Determine the (x, y) coordinate at the center of the cell enclosing the given text.  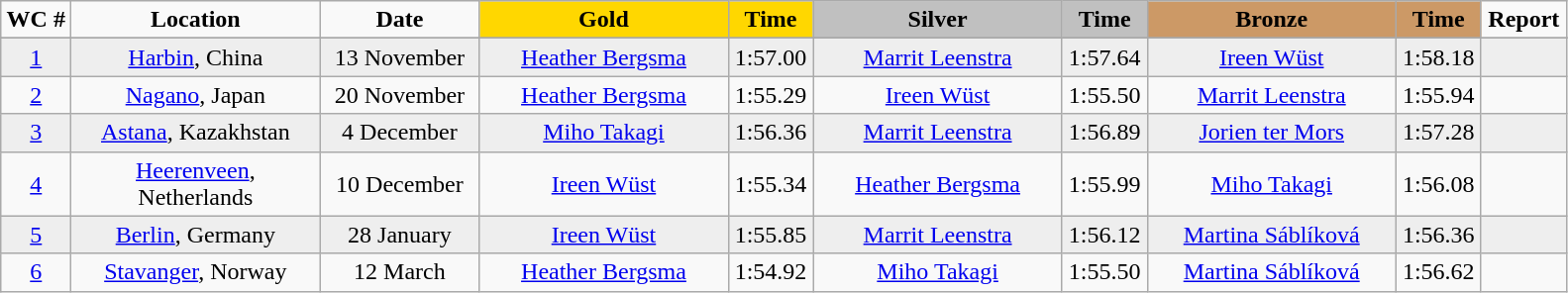
1:55.34 (771, 184)
Bronze (1272, 20)
Berlin, Germany (196, 235)
4 December (400, 133)
Stavanger, Norway (196, 272)
Jorien ter Mors (1272, 133)
Location (196, 20)
10 December (400, 184)
1:55.94 (1438, 95)
1:57.00 (771, 57)
Silver (937, 20)
1:54.92 (771, 272)
2 (36, 95)
Astana, Kazakhstan (196, 133)
Heerenveen, Netherlands (196, 184)
Harbin, China (196, 57)
Date (400, 20)
20 November (400, 95)
1:56.89 (1104, 133)
Report (1523, 20)
1:57.64 (1104, 57)
1:58.18 (1438, 57)
Nagano, Japan (196, 95)
1 (36, 57)
1:56.12 (1104, 235)
1:55.29 (771, 95)
6 (36, 272)
28 January (400, 235)
1:55.85 (771, 235)
3 (36, 133)
1:57.28 (1438, 133)
Gold (604, 20)
1:55.99 (1104, 184)
WC # (36, 20)
12 March (400, 272)
13 November (400, 57)
4 (36, 184)
1:56.62 (1438, 272)
5 (36, 235)
1:56.08 (1438, 184)
